Extract the (x, y) coordinate from the center of the cell holding the provided text.  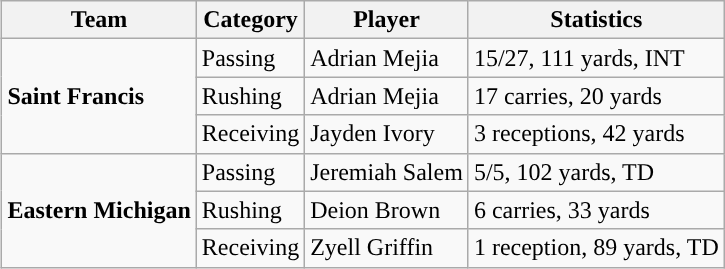
6 carries, 33 yards (596, 210)
Jeremiah Salem (387, 172)
Eastern Michigan (99, 210)
Team (99, 20)
Saint Francis (99, 96)
Deion Brown (387, 210)
Statistics (596, 20)
17 carries, 20 yards (596, 96)
Category (250, 20)
15/27, 111 yards, INT (596, 58)
Player (387, 20)
1 reception, 89 yards, TD (596, 248)
Jayden Ivory (387, 134)
3 receptions, 42 yards (596, 134)
5/5, 102 yards, TD (596, 172)
Zyell Griffin (387, 248)
